Scan for the cell matching the given text and deliver its [x, y] coordinate at center. 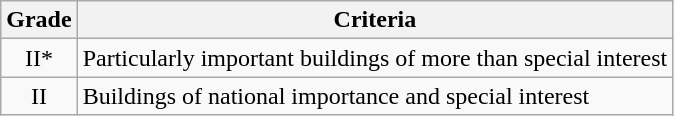
II* [39, 58]
Criteria [375, 20]
Grade [39, 20]
II [39, 96]
Particularly important buildings of more than special interest [375, 58]
Buildings of national importance and special interest [375, 96]
